Output the (X, Y) coordinate of the center of the cell containing the given text.  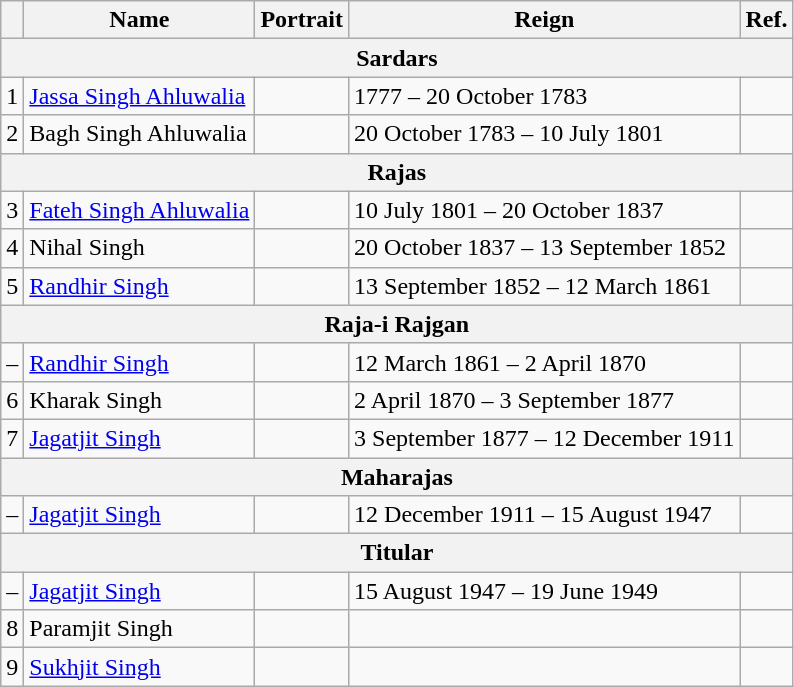
Name (140, 20)
Nihal Singh (140, 248)
Sardars (397, 58)
Titular (397, 553)
Sukhjit Singh (140, 667)
13 September 1852 – 12 March 1861 (544, 286)
8 (12, 629)
1777 – 20 October 1783 (544, 96)
12 December 1911 – 15 August 1947 (544, 515)
1 (12, 96)
3 September 1877 – 12 December 1911 (544, 438)
Maharajas (397, 477)
Bagh Singh Ahluwalia (140, 134)
15 August 1947 – 19 June 1949 (544, 591)
2 April 1870 – 3 September 1877 (544, 400)
Jassa Singh Ahluwalia (140, 96)
9 (12, 667)
Kharak Singh (140, 400)
20 October 1783 – 10 July 1801 (544, 134)
4 (12, 248)
Fateh Singh Ahluwalia (140, 210)
7 (12, 438)
20 October 1837 – 13 September 1852 (544, 248)
Reign (544, 20)
Portrait (302, 20)
Ref. (766, 20)
3 (12, 210)
Paramjit Singh (140, 629)
12 March 1861 – 2 April 1870 (544, 362)
6 (12, 400)
Rajas (397, 172)
2 (12, 134)
Raja-i Rajgan (397, 324)
5 (12, 286)
10 July 1801 – 20 October 1837 (544, 210)
